Return the (x, y) coordinate for the center point of the cell that contains the specified text.  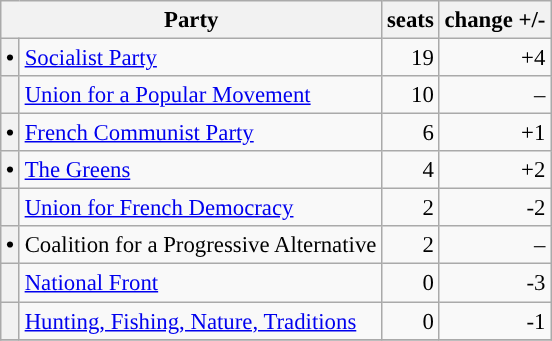
The Greens (200, 170)
+2 (495, 170)
National Front (200, 283)
-1 (495, 321)
+1 (495, 133)
Coalition for a Progressive Alternative (200, 245)
Union for French Democracy (200, 208)
+4 (495, 58)
Union for a Popular Movement (200, 95)
19 (410, 58)
change +/- (495, 20)
Party (192, 20)
French Communist Party (200, 133)
10 (410, 95)
Hunting, Fishing, Nature, Traditions (200, 321)
4 (410, 170)
Socialist Party (200, 58)
-2 (495, 208)
6 (410, 133)
seats (410, 20)
-3 (495, 283)
